Return (x, y) of the center of cell containing provided text 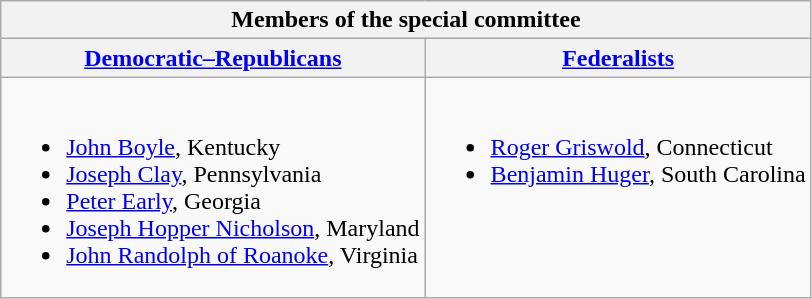
John Boyle, KentuckyJoseph Clay, PennsylvaniaPeter Early, GeorgiaJoseph Hopper Nicholson, MarylandJohn Randolph of Roanoke, Virginia (213, 188)
Federalists (618, 58)
Members of the special committee (406, 20)
Roger Griswold, ConnecticutBenjamin Huger, South Carolina (618, 188)
Democratic–Republicans (213, 58)
